Determine the (X, Y) coordinate at the center of the cell enclosing the given text.  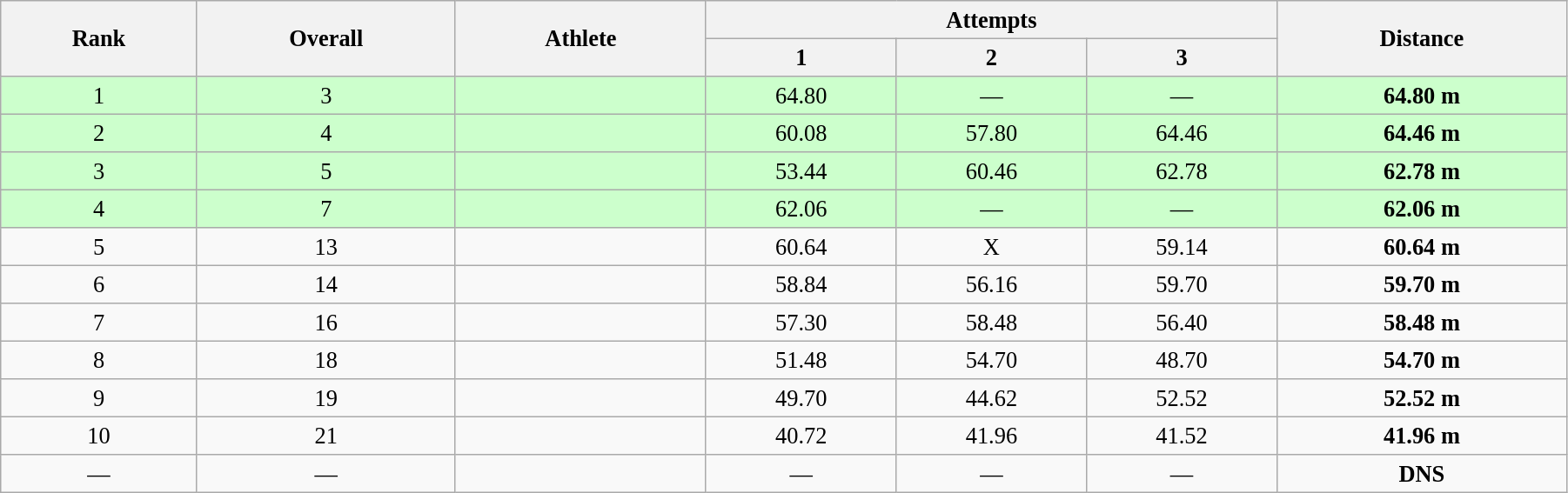
54.70 m (1422, 360)
X (992, 247)
53.44 (801, 171)
Distance (1422, 38)
56.40 (1182, 323)
57.80 (992, 133)
41.96 (992, 436)
41.52 (1182, 436)
58.48 (992, 323)
18 (325, 360)
58.84 (801, 284)
21 (325, 436)
64.80 m (1422, 95)
51.48 (801, 360)
64.80 (801, 95)
59.70 (1182, 284)
6 (99, 284)
19 (325, 398)
60.46 (992, 171)
52.52 (1182, 398)
60.64 (801, 247)
49.70 (801, 398)
DNS (1422, 474)
60.64 m (1422, 247)
60.08 (801, 133)
56.16 (992, 284)
62.06 m (1422, 209)
62.78 (1182, 171)
54.70 (992, 360)
41.96 m (1422, 436)
40.72 (801, 436)
10 (99, 436)
52.52 m (1422, 398)
57.30 (801, 323)
16 (325, 323)
8 (99, 360)
Rank (99, 38)
64.46 m (1422, 133)
64.46 (1182, 133)
Athlete (580, 38)
48.70 (1182, 360)
44.62 (992, 398)
59.14 (1182, 247)
62.78 m (1422, 171)
14 (325, 284)
13 (325, 247)
9 (99, 398)
58.48 m (1422, 323)
59.70 m (1422, 284)
Overall (325, 38)
Attempts (991, 19)
62.06 (801, 209)
